Identify which cell holds the provided text, then report its (X, Y) central coordinate. 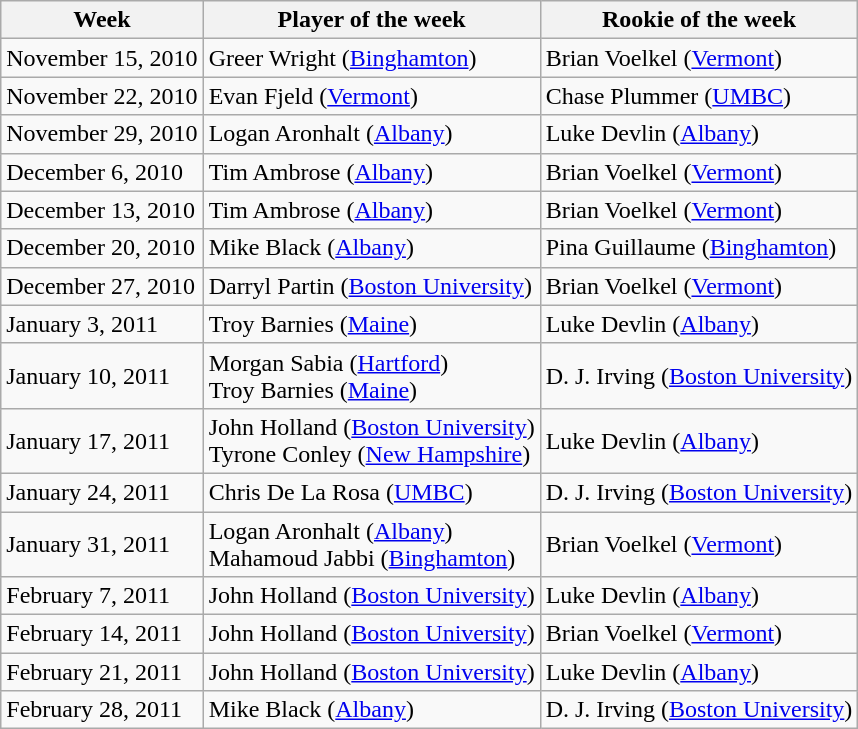
January 3, 2011 (102, 324)
Player of the week (372, 20)
January 24, 2011 (102, 492)
November 29, 2010 (102, 134)
December 20, 2010 (102, 248)
Logan Aronhalt (Albany) (372, 134)
Chris De La Rosa (UMBC) (372, 492)
John Holland (Boston University)Tyrone Conley (New Hampshire) (372, 440)
Morgan Sabia (Hartford)Troy Barnies (Maine) (372, 376)
Evan Fjeld (Vermont) (372, 96)
February 28, 2011 (102, 710)
February 14, 2011 (102, 634)
February 7, 2011 (102, 596)
November 15, 2010 (102, 58)
November 22, 2010 (102, 96)
Week (102, 20)
January 17, 2011 (102, 440)
February 21, 2011 (102, 672)
January 31, 2011 (102, 544)
Rookie of the week (699, 20)
Darryl Partin (Boston University) (372, 286)
Troy Barnies (Maine) (372, 324)
Chase Plummer (UMBC) (699, 96)
December 27, 2010 (102, 286)
Logan Aronhalt (Albany)Mahamoud Jabbi (Binghamton) (372, 544)
January 10, 2011 (102, 376)
Greer Wright (Binghamton) (372, 58)
December 13, 2010 (102, 210)
December 6, 2010 (102, 172)
Pina Guillaume (Binghamton) (699, 248)
